Provide the (X, Y) coordinate of the cell's center where the given text is located.  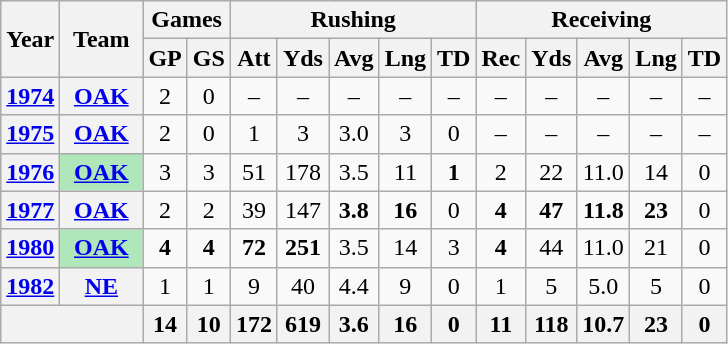
72 (254, 248)
1977 (30, 210)
118 (552, 324)
4.4 (354, 286)
Year (30, 39)
3.6 (354, 324)
21 (656, 248)
3.0 (354, 134)
172 (254, 324)
1976 (30, 172)
44 (552, 248)
NE (102, 286)
Receiving (602, 20)
39 (254, 210)
178 (302, 172)
10.7 (604, 324)
Att (254, 58)
40 (302, 286)
251 (302, 248)
47 (552, 210)
GS (208, 58)
22 (552, 172)
51 (254, 172)
10 (208, 324)
147 (302, 210)
619 (302, 324)
Team (102, 39)
5.0 (604, 286)
Rec (501, 58)
3.8 (354, 210)
1974 (30, 96)
1980 (30, 248)
1982 (30, 286)
11.8 (604, 210)
Rushing (353, 20)
GP (165, 58)
1975 (30, 134)
Games (186, 20)
